Find where the given text appears and provide that cell's center as (x, y) coordinate. 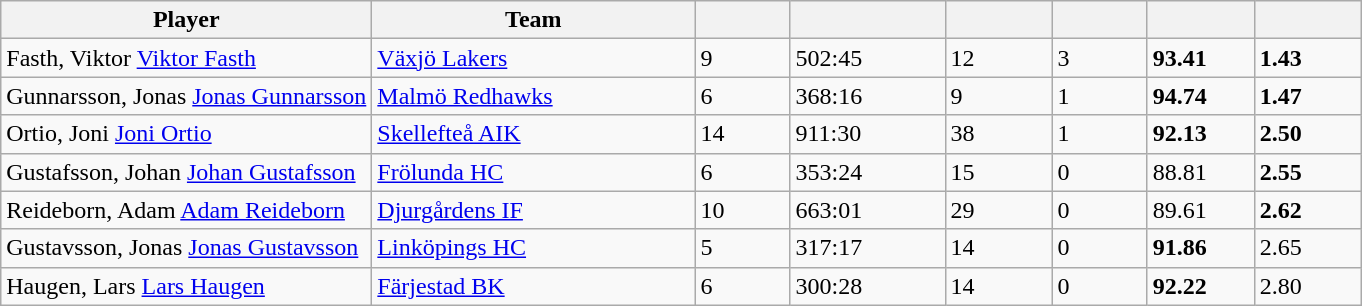
Gustafsson, Johan Johan Gustafsson (186, 172)
89.61 (1200, 210)
10 (742, 210)
Fasth, Viktor Viktor Fasth (186, 58)
Gunnarsson, Jonas Jonas Gunnarsson (186, 96)
12 (998, 58)
Player (186, 20)
1.43 (1308, 58)
3 (1100, 58)
502:45 (868, 58)
2.55 (1308, 172)
92.13 (1200, 134)
353:24 (868, 172)
38 (998, 134)
911:30 (868, 134)
2.50 (1308, 134)
Haugen, Lars Lars Haugen (186, 286)
Djurgårdens IF (534, 210)
88.81 (1200, 172)
29 (998, 210)
93.41 (1200, 58)
Linköpings HC (534, 248)
92.22 (1200, 286)
2.65 (1308, 248)
Växjö Lakers (534, 58)
368:16 (868, 96)
Team (534, 20)
Färjestad BK (534, 286)
Gustavsson, Jonas Jonas Gustavsson (186, 248)
Malmö Redhawks (534, 96)
Ortio, Joni Joni Ortio (186, 134)
94.74 (1200, 96)
Reideborn, Adam Adam Reideborn (186, 210)
1.47 (1308, 96)
5 (742, 248)
2.62 (1308, 210)
2.80 (1308, 286)
15 (998, 172)
91.86 (1200, 248)
663:01 (868, 210)
300:28 (868, 286)
Frölunda HC (534, 172)
Skellefteå AIK (534, 134)
317:17 (868, 248)
